For the text-containing cell, return its midpoint in (x, y) coordinate format. 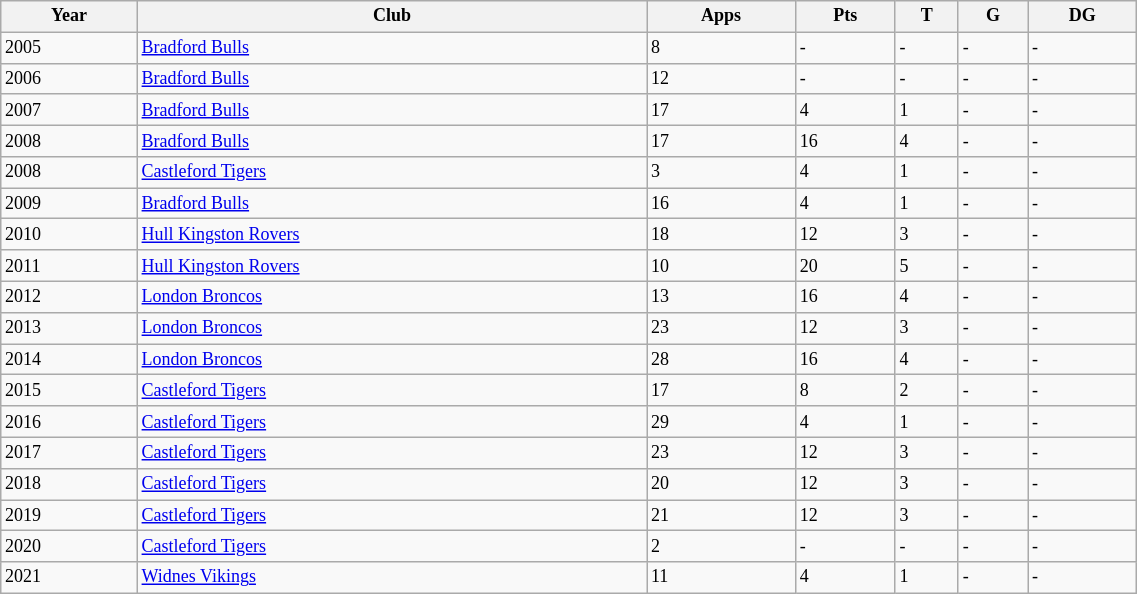
Pts (845, 16)
2007 (69, 110)
2009 (69, 204)
Apps (722, 16)
2010 (69, 234)
Club (392, 16)
T (926, 16)
13 (722, 296)
29 (722, 422)
2021 (69, 578)
10 (722, 266)
2015 (69, 390)
2020 (69, 546)
G (992, 16)
2018 (69, 484)
DG (1082, 16)
2011 (69, 266)
2013 (69, 328)
28 (722, 360)
Year (69, 16)
2012 (69, 296)
2019 (69, 516)
2006 (69, 78)
5 (926, 266)
2005 (69, 48)
2016 (69, 422)
11 (722, 578)
Widnes Vikings (392, 578)
18 (722, 234)
2014 (69, 360)
2017 (69, 452)
21 (722, 516)
